Capture the cell that displays the provided text and extract its [x, y] central coordinate. 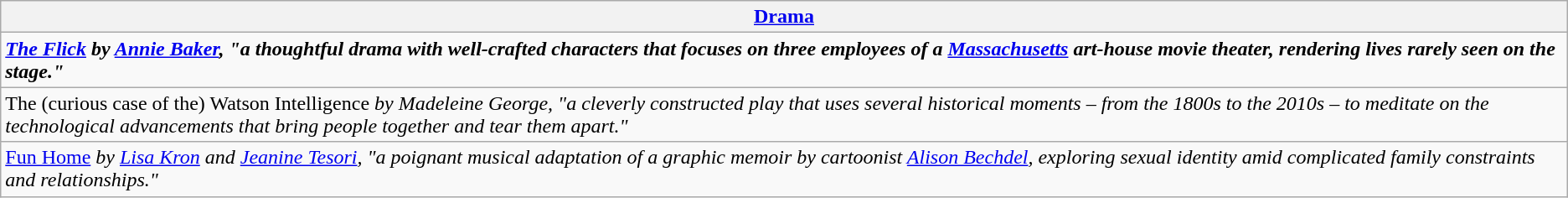
Drama [784, 17]
